Return the (X, Y) coordinate for the center point of the cell that contains the specified text.  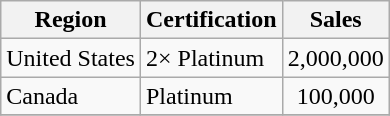
Platinum (211, 96)
United States (71, 58)
Sales (336, 20)
Region (71, 20)
Canada (71, 96)
2,000,000 (336, 58)
2× Platinum (211, 58)
100,000 (336, 96)
Certification (211, 20)
